For the text-containing cell, return its midpoint in [X, Y] coordinate format. 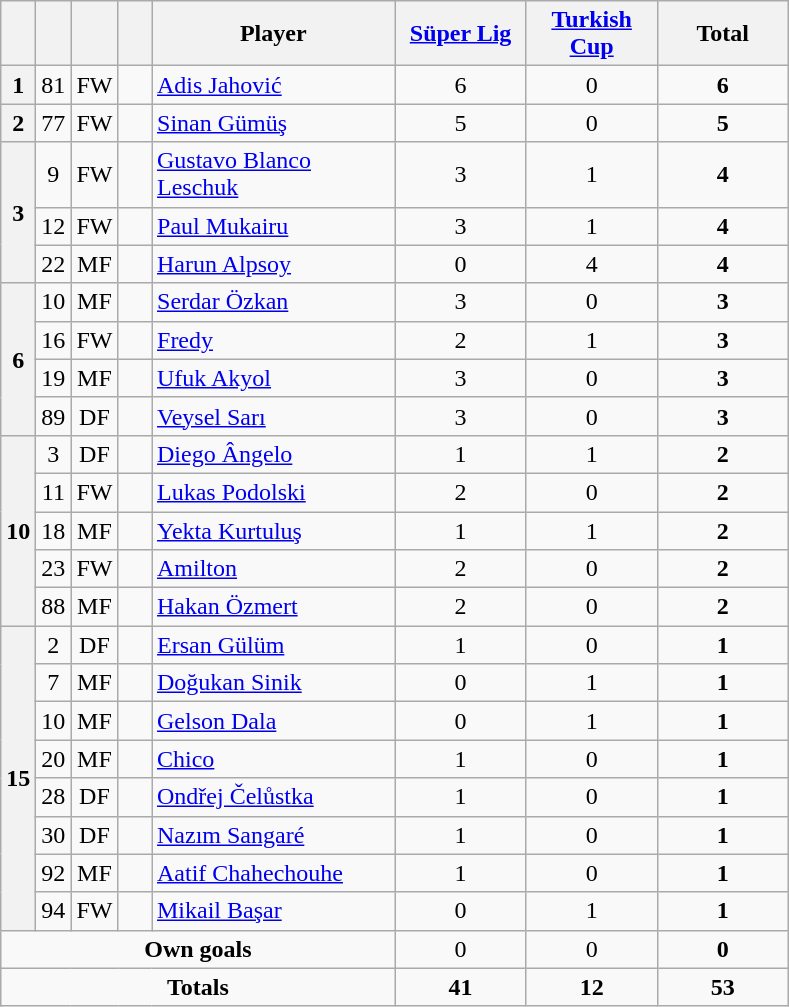
Turkish Cup [592, 34]
Adis Jahović [274, 85]
Lukas Podolski [274, 492]
18 [54, 531]
94 [54, 911]
Sinan Gümüş [274, 123]
Ufuk Akyol [274, 378]
Totals [198, 987]
Harun Alpsoy [274, 264]
28 [54, 797]
Fredy [274, 340]
41 [460, 987]
Serdar Özkan [274, 302]
Amilton [274, 569]
Ersan Gülüm [274, 645]
Gelson Dala [274, 721]
22 [54, 264]
Gustavo Blanco Leschuk [274, 174]
Chico [274, 759]
Yekta Kurtuluş [274, 531]
88 [54, 607]
15 [18, 778]
Diego Ângelo [274, 454]
Nazım Sangaré [274, 835]
89 [54, 416]
20 [54, 759]
Player [274, 34]
92 [54, 873]
9 [54, 174]
Mikail Başar [274, 911]
19 [54, 378]
Paul Mukairu [274, 226]
16 [54, 340]
23 [54, 569]
Doğukan Sinik [274, 683]
7 [54, 683]
30 [54, 835]
Süper Lig [460, 34]
Hakan Özmert [274, 607]
Aatif Chahechouhe [274, 873]
77 [54, 123]
Veysel Sarı [274, 416]
11 [54, 492]
81 [54, 85]
Own goals [198, 949]
53 [722, 987]
Ondřej Čelůstka [274, 797]
Total [722, 34]
